Extract the (X, Y) coordinate from the center of the cell holding the provided text.  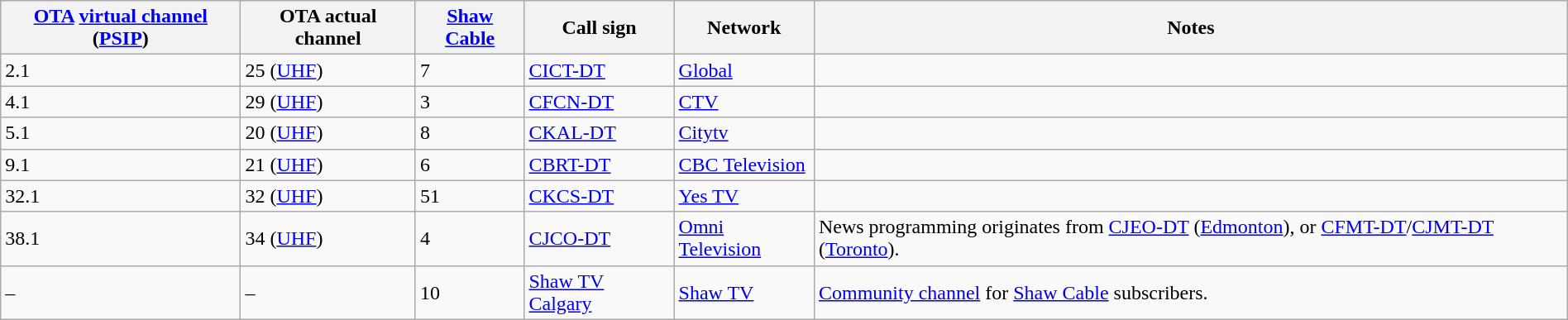
OTA actual channel (328, 28)
Omni Television (744, 238)
CBRT-DT (599, 165)
6 (470, 165)
4 (470, 238)
Shaw Cable (470, 28)
CBC Television (744, 165)
3 (470, 102)
CICT-DT (599, 70)
25 (UHF) (328, 70)
29 (UHF) (328, 102)
Notes (1191, 28)
CJCO-DT (599, 238)
20 (UHF) (328, 133)
CTV (744, 102)
CKCS-DT (599, 196)
51 (470, 196)
Yes TV (744, 196)
CFCN-DT (599, 102)
4.1 (121, 102)
Call sign (599, 28)
Network (744, 28)
2.1 (121, 70)
CKAL-DT (599, 133)
7 (470, 70)
Citytv (744, 133)
Community channel for Shaw Cable subscribers. (1191, 293)
Shaw TV (744, 293)
9.1 (121, 165)
8 (470, 133)
32.1 (121, 196)
10 (470, 293)
21 (UHF) (328, 165)
5.1 (121, 133)
38.1 (121, 238)
News programming originates from CJEO-DT (Edmonton), or CFMT-DT/CJMT-DT (Toronto). (1191, 238)
Shaw TV Calgary (599, 293)
OTA virtual channel (PSIP) (121, 28)
32 (UHF) (328, 196)
34 (UHF) (328, 238)
Global (744, 70)
